Extract the [X, Y] coordinate from the center of the cell holding the provided text.  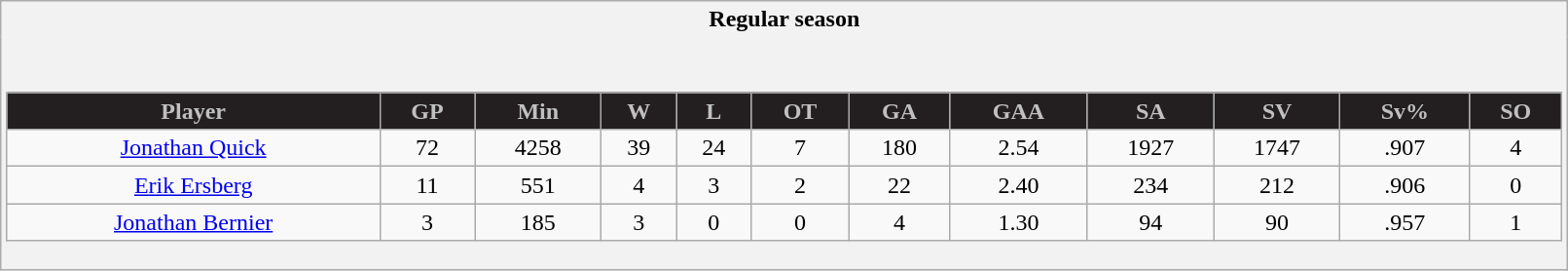
2.40 [1019, 185]
GP [427, 111]
94 [1150, 222]
212 [1277, 185]
Min [538, 111]
L [714, 111]
Sv% [1405, 111]
Erik Ersberg [193, 185]
4258 [538, 148]
GAA [1019, 111]
Jonathan Bernier [193, 222]
551 [538, 185]
GA [899, 111]
185 [538, 222]
1747 [1277, 148]
.906 [1405, 185]
1 [1516, 222]
180 [899, 148]
2.54 [1019, 148]
72 [427, 148]
1.30 [1019, 222]
Jonathan Quick [193, 148]
Player [193, 111]
7 [800, 148]
11 [427, 185]
24 [714, 148]
SO [1516, 111]
1927 [1150, 148]
OT [800, 111]
SA [1150, 111]
22 [899, 185]
2 [800, 185]
Regular season [784, 19]
90 [1277, 222]
39 [638, 148]
.957 [1405, 222]
234 [1150, 185]
W [638, 111]
SV [1277, 111]
.907 [1405, 148]
